Pinpoint the cell where the given text exists, returning its [x, y] midpoint coordinate. 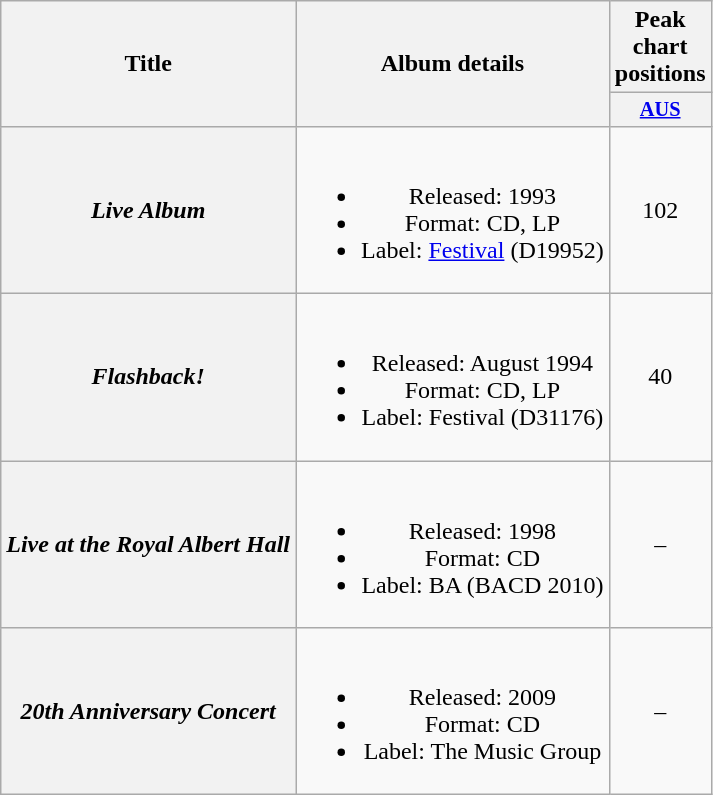
Released: 2009Format: CDLabel: The Music Group [453, 712]
AUS [660, 110]
Live at the Royal Albert Hall [148, 544]
Released: August 1994Format: CD, LPLabel: Festival (D31176) [453, 378]
Released: 1993Format: CD, LPLabel: Festival (D19952) [453, 210]
Peak chart positions [660, 47]
Title [148, 64]
Live Album [148, 210]
Released: 1998Format: CDLabel: BA (BACD 2010) [453, 544]
Album details [453, 64]
40 [660, 378]
Flashback! [148, 378]
102 [660, 210]
20th Anniversary Concert [148, 712]
